Identify which cell holds the provided text, then report its [x, y] central coordinate. 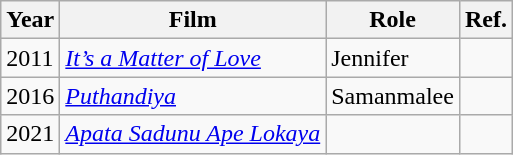
Role [393, 20]
Samanmalee [393, 96]
Jennifer [393, 58]
Apata Sadunu Ape Lokaya [193, 134]
Ref. [486, 20]
Film [193, 20]
2016 [30, 96]
Puthandiya [193, 96]
2021 [30, 134]
Year [30, 20]
It’s a Matter of Love [193, 58]
2011 [30, 58]
